Extract the (x, y) coordinate from the center of the cell holding the provided text.  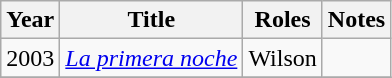
2003 (30, 58)
Notes (356, 20)
Roles (282, 20)
La primera noche (152, 58)
Wilson (282, 58)
Title (152, 20)
Year (30, 20)
